Detect which cell encompasses the target text, then output its [X, Y] center coordinate. 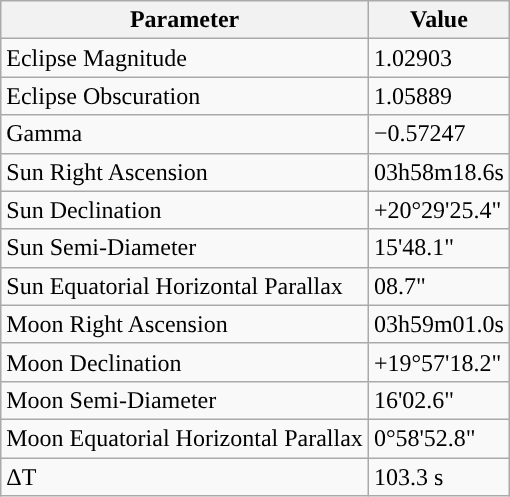
Value [438, 20]
Moon Declination [185, 362]
Moon Equatorial Horizontal Parallax [185, 438]
−0.57247 [438, 134]
Moon Right Ascension [185, 324]
Sun Semi-Diameter [185, 248]
+20°29'25.4" [438, 210]
03h58m18.6s [438, 172]
0°58'52.8" [438, 438]
Sun Right Ascension [185, 172]
1.05889 [438, 96]
15'48.1" [438, 248]
08.7" [438, 286]
ΔT [185, 477]
Eclipse Magnitude [185, 58]
Gamma [185, 134]
Parameter [185, 20]
+19°57'18.2" [438, 362]
Moon Semi-Diameter [185, 400]
16'02.6" [438, 400]
103.3 s [438, 477]
Eclipse Obscuration [185, 96]
Sun Declination [185, 210]
03h59m01.0s [438, 324]
1.02903 [438, 58]
Sun Equatorial Horizontal Parallax [185, 286]
